Provide the (x, y) coordinate of the cell's center where the given text is located.  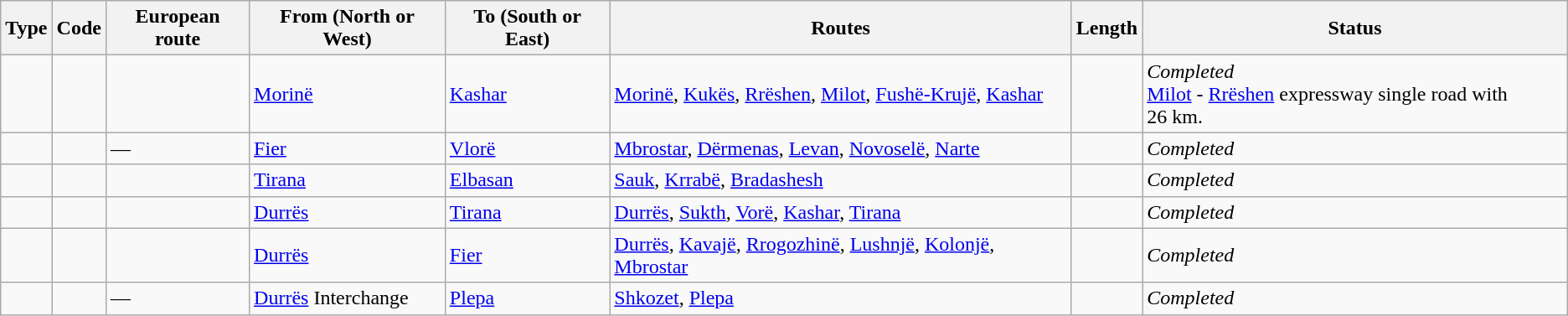
To (South or East) (527, 28)
Length (1106, 28)
Sauk, Krrabë, Bradashesh (841, 180)
Elbasan (527, 180)
Durrës, Sukth, Vorë, Kashar, Tirana (841, 212)
Status (1355, 28)
Code (79, 28)
CompletedMilot - Rrëshen expressway single road with 26 km. (1355, 94)
Morinë, Kukës, Rrëshen, Milot, Fushë-Krujë, Kashar (841, 94)
Durrës, Kavajë, Rrogozhinë, Lushnjë, Kolonjë, Mbrostar (841, 255)
From (North or West) (348, 28)
European route (178, 28)
Routes (841, 28)
Shkozet, Plepa (841, 298)
Mbrostar, Dërmenas, Levan, Novoselë, Narte (841, 148)
Vlorë (527, 148)
Kashar (527, 94)
Durrës Interchange (348, 298)
Type (27, 28)
Morinë (348, 94)
Plepa (527, 298)
